Return the (X, Y) coordinate for the center point of the cell that contains the specified text.  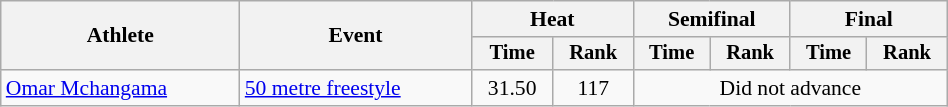
Omar Mchangama (120, 88)
Final (868, 19)
Athlete (120, 36)
Did not advance (790, 88)
31.50 (512, 88)
50 metre freestyle (356, 88)
Event (356, 36)
Heat (552, 19)
117 (593, 88)
Semifinal (712, 19)
